Detect which cell encompasses the target text, then output its [X, Y] center coordinate. 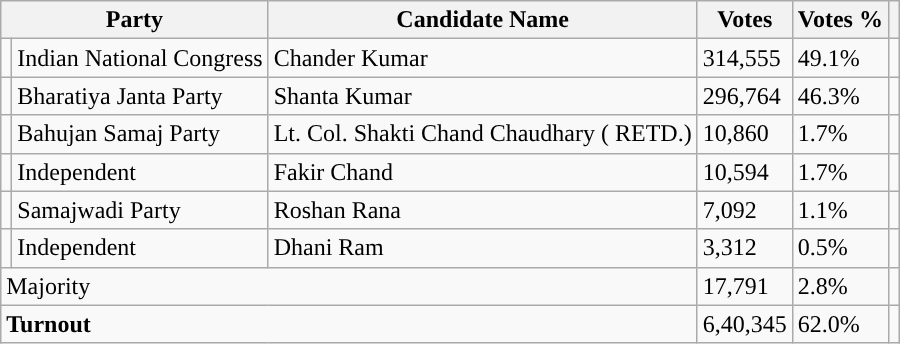
7,092 [744, 210]
Samajwadi Party [140, 210]
2.8% [840, 286]
10,860 [744, 134]
Votes % [840, 20]
49.1% [840, 58]
Votes [744, 20]
1.1% [840, 210]
6,40,345 [744, 324]
17,791 [744, 286]
Indian National Congress [140, 58]
Dhani Ram [482, 248]
Chander Kumar [482, 58]
Lt. Col. Shakti Chand Chaudhary ( RETD.) [482, 134]
Majority [349, 286]
Shanta Kumar [482, 96]
Bharatiya Janta Party [140, 96]
Candidate Name [482, 20]
0.5% [840, 248]
296,764 [744, 96]
10,594 [744, 172]
3,312 [744, 248]
62.0% [840, 324]
Bahujan Samaj Party [140, 134]
Roshan Rana [482, 210]
46.3% [840, 96]
Turnout [349, 324]
Party [134, 20]
314,555 [744, 58]
Fakir Chand [482, 172]
